Output the (X, Y) coordinate of the center of the cell containing the given text.  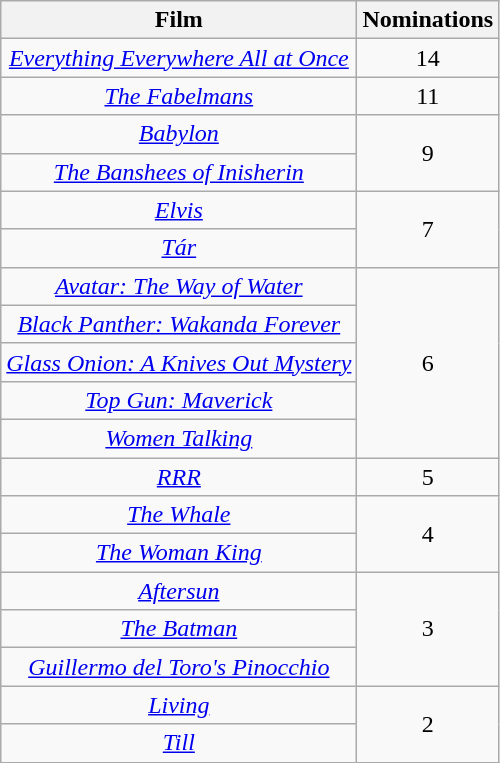
Till (179, 743)
14 (428, 58)
4 (428, 534)
The Whale (179, 515)
Babylon (179, 134)
7 (428, 229)
Top Gun: Maverick (179, 400)
Nominations (428, 20)
3 (428, 629)
Everything Everywhere All at Once (179, 58)
2 (428, 724)
Women Talking (179, 438)
The Batman (179, 629)
Film (179, 20)
5 (428, 477)
9 (428, 153)
Avatar: The Way of Water (179, 286)
The Banshees of Inisherin (179, 172)
Guillermo del Toro's Pinocchio (179, 667)
Tár (179, 248)
Glass Onion: A Knives Out Mystery (179, 362)
Aftersun (179, 591)
Black Panther: Wakanda Forever (179, 324)
Elvis (179, 210)
RRR (179, 477)
The Fabelmans (179, 96)
Living (179, 705)
6 (428, 362)
11 (428, 96)
The Woman King (179, 553)
